Identify which cell holds the provided text, then report its (x, y) central coordinate. 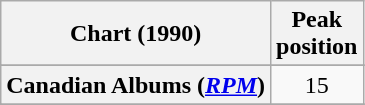
15 (317, 85)
Chart (1990) (136, 34)
Peakposition (317, 34)
Canadian Albums (RPM) (136, 85)
